Search for the cell housing the specified text and yield its [x, y] center coordinate. 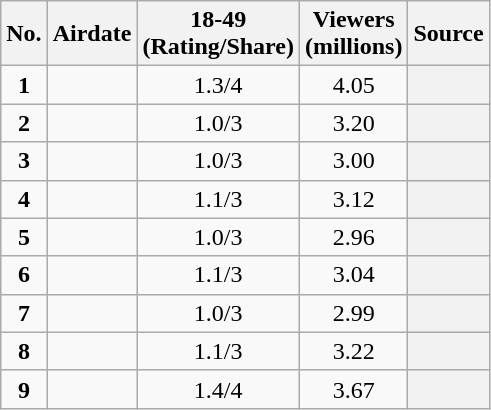
1 [24, 85]
4.05 [354, 85]
1.4/4 [218, 389]
2 [24, 123]
18-49(Rating/Share) [218, 34]
Viewers(millions) [354, 34]
6 [24, 275]
1.3/4 [218, 85]
8 [24, 351]
5 [24, 237]
Airdate [92, 34]
3.12 [354, 199]
2.96 [354, 237]
9 [24, 389]
Source [448, 34]
No. [24, 34]
3.00 [354, 161]
3.20 [354, 123]
7 [24, 313]
3.22 [354, 351]
2.99 [354, 313]
3.04 [354, 275]
3 [24, 161]
4 [24, 199]
3.67 [354, 389]
